Scan for the cell matching the given text and deliver its (x, y) coordinate at center. 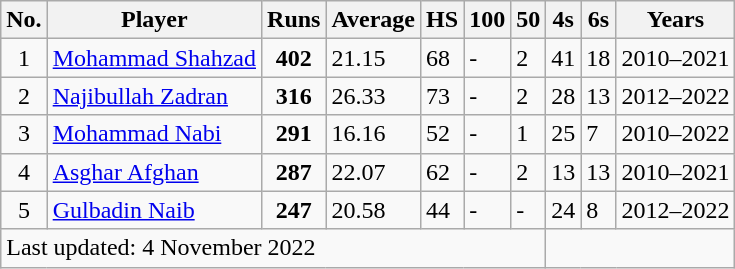
Mohammad Nabi (154, 134)
Runs (294, 20)
26.33 (374, 96)
100 (488, 20)
62 (442, 172)
316 (294, 96)
22.07 (374, 172)
5 (24, 210)
4s (564, 20)
Last updated: 4 November 2022 (274, 248)
8 (598, 210)
16.16 (374, 134)
18 (598, 58)
HS (442, 20)
Asghar Afghan (154, 172)
Player (154, 20)
Gulbadin Naib (154, 210)
41 (564, 58)
291 (294, 134)
Najibullah Zadran (154, 96)
21.15 (374, 58)
44 (442, 210)
24 (564, 210)
73 (442, 96)
No. (24, 20)
25 (564, 134)
2010–2022 (676, 134)
3 (24, 134)
52 (442, 134)
Years (676, 20)
287 (294, 172)
28 (564, 96)
50 (528, 20)
68 (442, 58)
402 (294, 58)
247 (294, 210)
6s (598, 20)
7 (598, 134)
20.58 (374, 210)
Average (374, 20)
4 (24, 172)
Mohammad Shahzad (154, 58)
